For the text-containing cell, return its midpoint in (x, y) coordinate format. 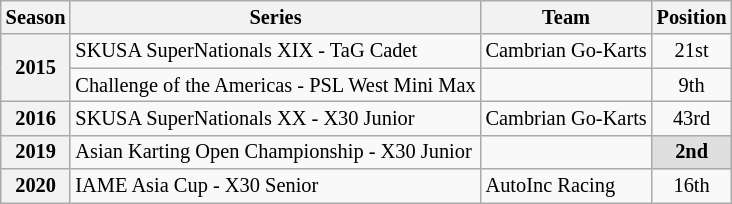
Asian Karting Open Championship - X30 Junior (275, 152)
Series (275, 17)
Season (36, 17)
2016 (36, 118)
2nd (692, 152)
Team (566, 17)
SKUSA SuperNationals XIX - TaG Cadet (275, 51)
2015 (36, 68)
21st (692, 51)
9th (692, 85)
2019 (36, 152)
IAME Asia Cup - X30 Senior (275, 186)
Position (692, 17)
Challenge of the Americas - PSL West Mini Max (275, 85)
AutoInc Racing (566, 186)
16th (692, 186)
2020 (36, 186)
SKUSA SuperNationals XX - X30 Junior (275, 118)
43rd (692, 118)
